Capture the cell that displays the provided text and extract its (X, Y) central coordinate. 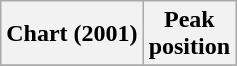
Chart (2001) (72, 34)
Peakposition (189, 34)
